Output the (X, Y) coordinate of the center of the cell containing the given text.  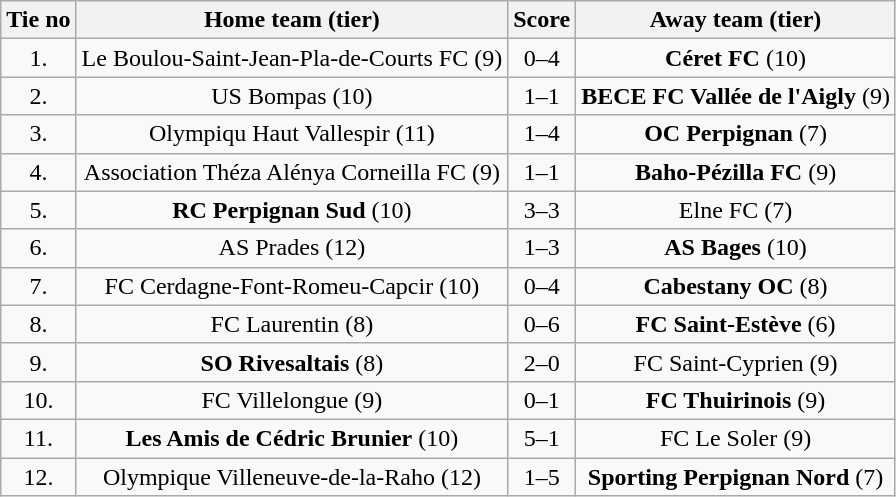
FC Villelongue (9) (292, 400)
FC Saint-Cyprien (9) (736, 362)
Olympique Villeneuve-de-la-Raho (12) (292, 477)
US Bompas (10) (292, 96)
OC Perpignan (7) (736, 134)
5. (38, 210)
10. (38, 400)
Olympiqu Haut Vallespir (11) (292, 134)
Home team (tier) (292, 20)
Elne FC (7) (736, 210)
AS Bages (10) (736, 248)
Céret FC (10) (736, 58)
AS Prades (12) (292, 248)
FC Thuirinois (9) (736, 400)
BECE FC Vallée de l'Aigly (9) (736, 96)
3–3 (542, 210)
7. (38, 286)
Le Boulou-Saint-Jean-Pla-de-Courts FC (9) (292, 58)
1–3 (542, 248)
8. (38, 324)
1–5 (542, 477)
RC Perpignan Sud (10) (292, 210)
FC Cerdagne-Font-Romeu-Capcir (10) (292, 286)
6. (38, 248)
1–4 (542, 134)
Sporting Perpignan Nord (7) (736, 477)
Les Amis de Cédric Brunier (10) (292, 438)
12. (38, 477)
Away team (tier) (736, 20)
0–1 (542, 400)
11. (38, 438)
SO Rivesaltais (8) (292, 362)
5–1 (542, 438)
Cabestany OC (8) (736, 286)
0–6 (542, 324)
9. (38, 362)
1. (38, 58)
Baho-Pézilla FC (9) (736, 172)
2–0 (542, 362)
FC Saint-Estève (6) (736, 324)
FC Laurentin (8) (292, 324)
FC Le Soler (9) (736, 438)
2. (38, 96)
Association Théza Alénya Corneilla FC (9) (292, 172)
4. (38, 172)
Score (542, 20)
Tie no (38, 20)
3. (38, 134)
